Determine the (x, y) coordinate at the center of the cell enclosing the given text.  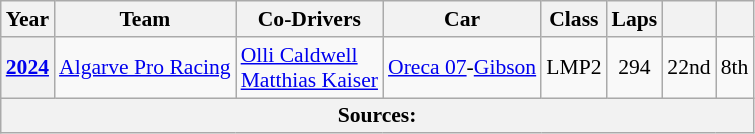
8th (735, 68)
Oreca 07-Gibson (462, 68)
Year (28, 19)
Sources: (378, 116)
22nd (688, 68)
Co-Drivers (310, 19)
Laps (635, 19)
Algarve Pro Racing (145, 68)
Olli Caldwell Matthias Kaiser (310, 68)
LMP2 (574, 68)
2024 (28, 68)
294 (635, 68)
Car (462, 19)
Class (574, 19)
Team (145, 19)
